Output the [X, Y] coordinate of the center of the cell containing the given text.  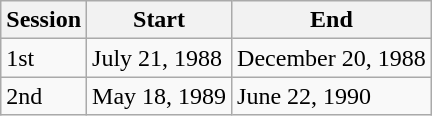
1st [44, 58]
May 18, 1989 [160, 96]
December 20, 1988 [332, 58]
2nd [44, 96]
Session [44, 20]
July 21, 1988 [160, 58]
End [332, 20]
June 22, 1990 [332, 96]
Start [160, 20]
